Capture the cell that displays the provided text and extract its (x, y) central coordinate. 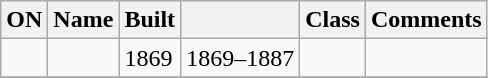
Comments (426, 20)
Built (150, 20)
ON (24, 20)
1869–1887 (240, 58)
1869 (150, 58)
Name (84, 20)
Class (333, 20)
